Capture the cell that displays the provided text and extract its (x, y) central coordinate. 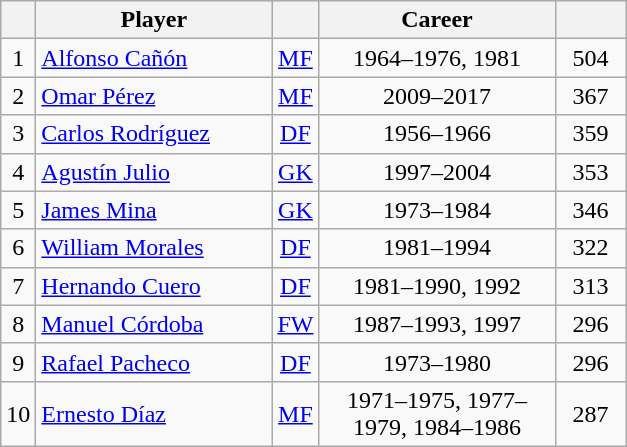
Omar Pérez (154, 96)
1981–1990, 1992 (437, 286)
9 (18, 362)
4 (18, 172)
346 (590, 210)
1981–1994 (437, 248)
Hernando Cuero (154, 286)
Manuel Córdoba (154, 324)
353 (590, 172)
5 (18, 210)
1987–1993, 1997 (437, 324)
1971–1975, 1977–1979, 1984–1986 (437, 414)
7 (18, 286)
2 (18, 96)
James Mina (154, 210)
367 (590, 96)
6 (18, 248)
1964–1976, 1981 (437, 58)
359 (590, 134)
Carlos Rodríguez (154, 134)
1956–1966 (437, 134)
FW (296, 324)
Alfonso Cañón (154, 58)
1 (18, 58)
3 (18, 134)
Player (154, 20)
Rafael Pacheco (154, 362)
8 (18, 324)
1997–2004 (437, 172)
287 (590, 414)
504 (590, 58)
Career (437, 20)
313 (590, 286)
Agustín Julio (154, 172)
Ernesto Díaz (154, 414)
1973–1984 (437, 210)
William Morales (154, 248)
10 (18, 414)
2009–2017 (437, 96)
1973–1980 (437, 362)
322 (590, 248)
